Provide the [X, Y] coordinate of the cell's center where the given text is located.  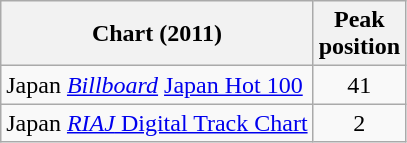
Japan RIAJ Digital Track Chart [157, 123]
2 [359, 123]
Peakposition [359, 34]
41 [359, 85]
Japan Billboard Japan Hot 100 [157, 85]
Chart (2011) [157, 34]
